From the cell containing the given text, extract its center point as (x, y) coordinate. 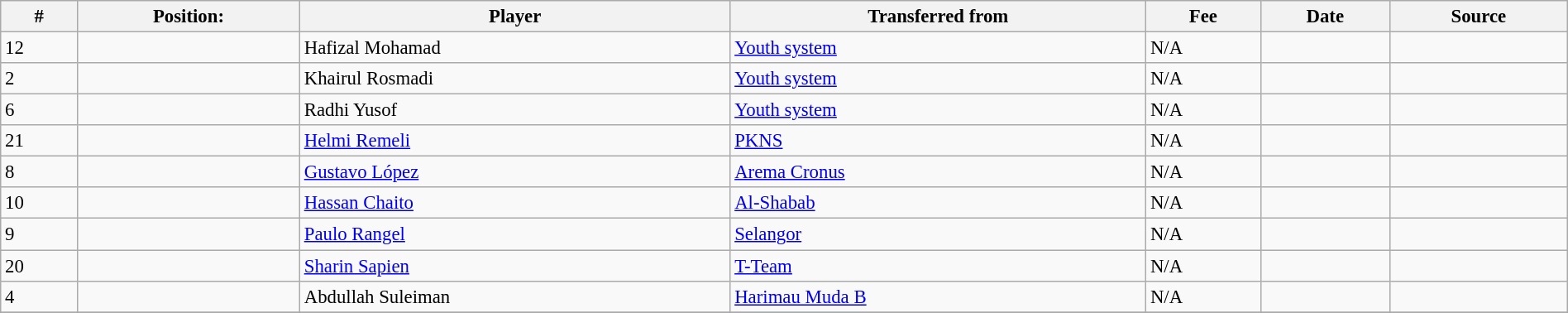
10 (40, 203)
4 (40, 296)
Arema Cronus (938, 172)
8 (40, 172)
Hafizal Mohamad (514, 48)
PKNS (938, 141)
Position: (189, 17)
21 (40, 141)
T-Team (938, 266)
Fee (1204, 17)
Paulo Rangel (514, 234)
Khairul Rosmadi (514, 79)
Harimau Muda B (938, 296)
12 (40, 48)
Sharin Sapien (514, 266)
20 (40, 266)
Player (514, 17)
Source (1479, 17)
Hassan Chaito (514, 203)
Selangor (938, 234)
Gustavo López (514, 172)
# (40, 17)
Helmi Remeli (514, 141)
9 (40, 234)
Transferred from (938, 17)
2 (40, 79)
Al-Shabab (938, 203)
Abdullah Suleiman (514, 296)
Radhi Yusof (514, 110)
Date (1325, 17)
6 (40, 110)
